Extract the (x, y) coordinate from the center of the cell holding the provided text.  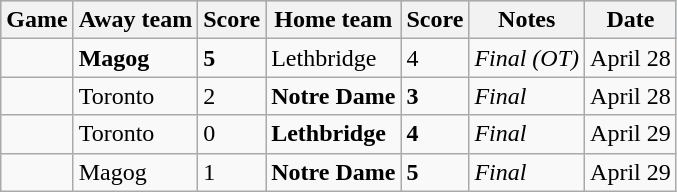
1 (232, 172)
0 (232, 134)
Final (OT) (527, 58)
Date (631, 20)
Away team (136, 20)
Home team (334, 20)
Notes (527, 20)
2 (232, 96)
Game (37, 20)
3 (435, 96)
